Extract the (X, Y) coordinate from the center of the cell holding the provided text.  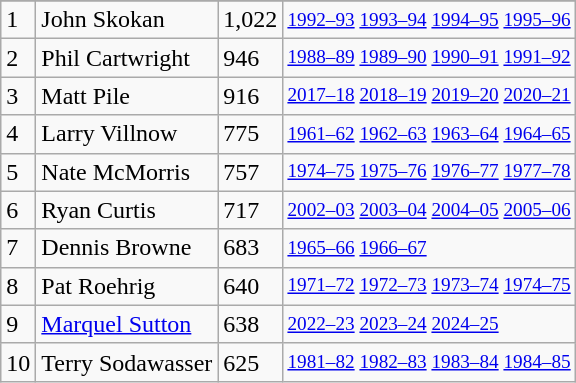
3 (18, 96)
625 (250, 362)
640 (250, 286)
Terry Sodawasser (127, 362)
2 (18, 58)
1981–82 1982–83 1983–84 1984–85 (429, 362)
1971–72 1972–73 1973–74 1974–75 (429, 286)
1974–75 1975–76 1976–77 1977–78 (429, 172)
Pat Roehrig (127, 286)
1961–62 1962–63 1963–64 1964–65 (429, 134)
1988–89 1989–90 1990–91 1991–92 (429, 58)
8 (18, 286)
Larry Villnow (127, 134)
683 (250, 248)
John Skokan (127, 20)
916 (250, 96)
2002–03 2003–04 2004–05 2005–06 (429, 210)
Dennis Browne (127, 248)
Ryan Curtis (127, 210)
757 (250, 172)
717 (250, 210)
6 (18, 210)
2017–18 2018–19 2019–20 2020–21 (429, 96)
10 (18, 362)
Matt Pile (127, 96)
Nate McMorris (127, 172)
Marquel Sutton (127, 324)
5 (18, 172)
1,022 (250, 20)
2022–23 2023–24 2024–25 (429, 324)
1965–66 1966–67 (429, 248)
4 (18, 134)
946 (250, 58)
1992–93 1993–94 1994–95 1995–96 (429, 20)
775 (250, 134)
638 (250, 324)
Phil Cartwright (127, 58)
7 (18, 248)
1 (18, 20)
9 (18, 324)
